Determine the (X, Y) coordinate at the center of the cell enclosing the given text.  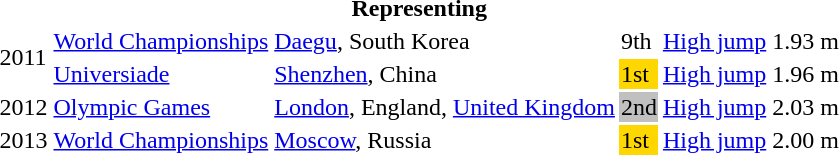
Daegu, South Korea (445, 41)
Shenzhen, China (445, 74)
Universiade (161, 74)
Moscow, Russia (445, 140)
9th (638, 41)
Olympic Games (161, 107)
2nd (638, 107)
London, England, United Kingdom (445, 107)
